Find where the given text appears and provide that cell's center as [x, y] coordinate. 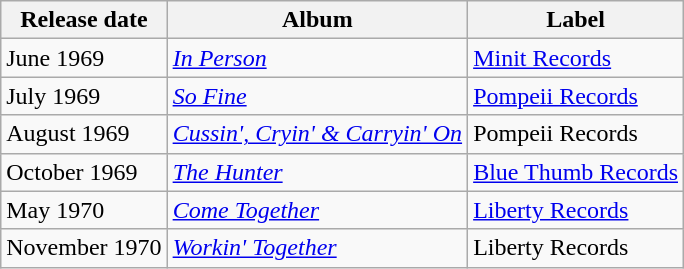
May 1970 [84, 210]
June 1969 [84, 58]
Workin' Together [317, 248]
Come Together [317, 210]
The Hunter [317, 172]
So Fine [317, 96]
Label [576, 20]
Minit Records [576, 58]
Album [317, 20]
October 1969 [84, 172]
November 1970 [84, 248]
Release date [84, 20]
August 1969 [84, 134]
In Person [317, 58]
Cussin', Cryin' & Carryin' On [317, 134]
Blue Thumb Records [576, 172]
July 1969 [84, 96]
